Search for the cell housing the specified text and yield its (X, Y) center coordinate. 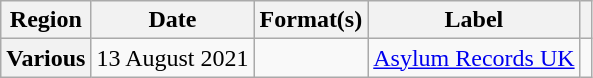
Asylum Records UK (474, 58)
Various (46, 58)
Format(s) (311, 20)
Label (474, 20)
13 August 2021 (172, 58)
Region (46, 20)
Date (172, 20)
